Capture the cell that displays the provided text and extract its (X, Y) central coordinate. 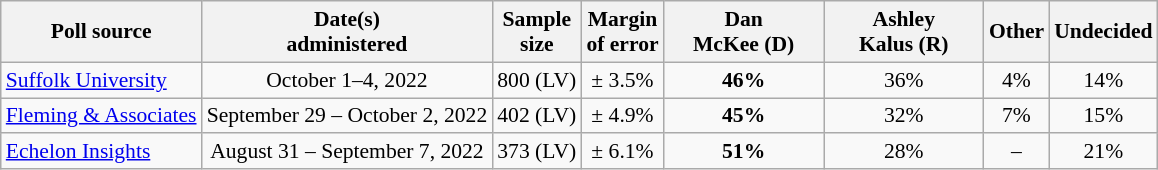
September 29 – October 2, 2022 (348, 116)
Undecided (1103, 32)
402 (LV) (536, 116)
373 (LV) (536, 152)
± 6.1% (622, 152)
7% (1016, 116)
46% (744, 80)
Samplesize (536, 32)
14% (1103, 80)
Other (1016, 32)
15% (1103, 116)
Echelon Insights (102, 152)
– (1016, 152)
August 31 – September 7, 2022 (348, 152)
28% (904, 152)
45% (744, 116)
36% (904, 80)
October 1–4, 2022 (348, 80)
Fleming & Associates (102, 116)
32% (904, 116)
± 4.9% (622, 116)
Marginof error (622, 32)
51% (744, 152)
4% (1016, 80)
800 (LV) (536, 80)
Suffolk University (102, 80)
Poll source (102, 32)
DanMcKee (D) (744, 32)
Date(s)administered (348, 32)
± 3.5% (622, 80)
AshleyKalus (R) (904, 32)
21% (1103, 152)
